Determine the (x, y) coordinate at the center of the cell enclosing the given text.  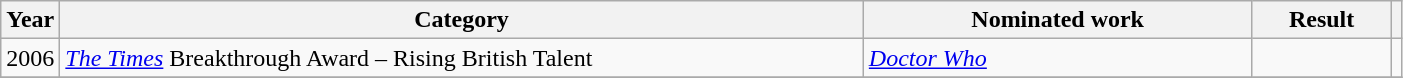
Doctor Who (1058, 58)
Result (1322, 20)
The Times Breakthrough Award – Rising British Talent (462, 58)
Category (462, 20)
2006 (30, 58)
Nominated work (1058, 20)
Year (30, 20)
